Capture the cell that displays the provided text and extract its (X, Y) central coordinate. 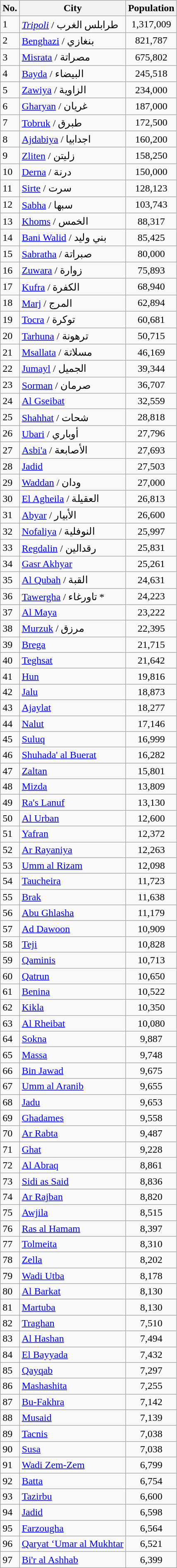
78 (10, 1260)
16 (10, 270)
Ajdabiya / اجدابيا (73, 139)
Ajaylat (73, 708)
25 (10, 417)
93 (10, 1497)
Jadu (73, 1102)
20 (10, 336)
61 (10, 992)
97 (10, 1560)
27 (10, 450)
Khoms / الخمس (73, 221)
23 (10, 385)
17,146 (151, 723)
Al Qubah / القبة (73, 580)
Batta (73, 1481)
62,894 (151, 303)
6 (10, 107)
82 (10, 1323)
Zuwara / زوارة (73, 270)
42 (10, 692)
No. (10, 8)
21 (10, 352)
19 (10, 320)
76 (10, 1228)
33 (10, 548)
Sidi as Said (73, 1181)
Massa (73, 1055)
81 (10, 1307)
11 (10, 188)
Taucheira (73, 881)
96 (10, 1544)
74 (10, 1197)
187,000 (151, 107)
Zliten / زليتن (73, 155)
9,675 (151, 1071)
Msallata / مسلاتة (73, 352)
89 (10, 1433)
Wadi Zem-Zem (73, 1465)
9,887 (151, 1039)
66 (10, 1071)
12,372 (151, 834)
Ghadames (73, 1118)
4 (10, 74)
19,816 (151, 676)
Gasr Akhyar (73, 564)
41 (10, 676)
6,399 (151, 1560)
Brak (73, 897)
30 (10, 499)
7,494 (151, 1339)
Umm al Rizam (73, 865)
8,178 (151, 1276)
40 (10, 660)
85 (10, 1370)
18,873 (151, 692)
50 (10, 818)
63 (10, 1023)
13,809 (151, 787)
17 (10, 287)
10,080 (151, 1023)
34 (10, 564)
8,820 (151, 1197)
Tripoli / طرابلس الغرب (73, 24)
49 (10, 802)
51 (10, 834)
Al Rheibat (73, 1023)
90 (10, 1449)
79 (10, 1276)
821,787 (151, 41)
80,000 (151, 254)
Sorman / صرمان (73, 385)
Qaryat ‘Umar al Mukhtar (73, 1544)
29 (10, 482)
8,861 (151, 1165)
36 (10, 596)
675,802 (151, 57)
75 (10, 1212)
10,650 (151, 976)
88 (10, 1418)
11,723 (151, 881)
24,631 (151, 580)
Suluq (73, 739)
64 (10, 1039)
7 (10, 123)
Martuba (73, 1307)
Wadi Utba (73, 1276)
El Bayyada (73, 1355)
Regdalin / رقدالين (73, 548)
18,277 (151, 708)
13 (10, 221)
Zella (73, 1260)
25,261 (151, 564)
12,098 (151, 865)
55 (10, 897)
47 (10, 771)
Asbi'a / الأصابعة (73, 450)
91 (10, 1465)
27,796 (151, 434)
Ar Rabta (73, 1134)
27,693 (151, 450)
Jalu (73, 692)
Jumayl / الجميل (73, 369)
52 (10, 850)
18 (10, 303)
37 (10, 613)
46,169 (151, 352)
36,707 (151, 385)
70 (10, 1134)
Qaminis (73, 960)
Gharyan / غريان (73, 107)
10,350 (151, 1008)
1,317,009 (151, 24)
8,310 (151, 1244)
9,653 (151, 1102)
54 (10, 881)
2 (10, 41)
7,255 (151, 1386)
Benghazi / بنغازي (73, 41)
172,500 (151, 123)
Bu-Fakhra (73, 1402)
68,940 (151, 287)
Abyar / الأبيار (73, 515)
8,515 (151, 1212)
26 (10, 434)
Al Maya (73, 613)
Musaid (73, 1418)
6,754 (151, 1481)
158,250 (151, 155)
128,123 (151, 188)
26,600 (151, 515)
77 (10, 1244)
Brega (73, 645)
Sirte / سرت (73, 188)
103,743 (151, 205)
7,510 (151, 1323)
25,831 (151, 548)
Teji (73, 944)
86 (10, 1386)
Sabratha / صبراتة (73, 254)
Waddan / ودان (73, 482)
22,395 (151, 629)
Farzougha (73, 1528)
Shuhada' al Buerat (73, 755)
Awjila (73, 1212)
Murzuk / مرزق (73, 629)
Al Urban (73, 818)
Marj / المرج (73, 303)
Benina (73, 992)
10,713 (151, 960)
13,130 (151, 802)
7,297 (151, 1370)
7,142 (151, 1402)
Ad Dawoon (73, 928)
15 (10, 254)
10,828 (151, 944)
Tazirbu (73, 1497)
31 (10, 515)
160,200 (151, 139)
12,263 (151, 850)
Hun (73, 676)
9,487 (151, 1134)
94 (10, 1512)
Bani Walid / بني وليد (73, 238)
Kikla (73, 1008)
69 (10, 1118)
21,642 (151, 660)
23,222 (151, 613)
8,836 (151, 1181)
Al Gseibat (73, 401)
21,715 (151, 645)
Umm al Aranib (73, 1086)
83 (10, 1339)
Derna / درنة (73, 172)
150,000 (151, 172)
Tawergha / تاورغاء * (73, 596)
Nalut (73, 723)
Ras al Hamam (73, 1228)
67 (10, 1086)
Nofaliya / النوفلية (73, 531)
80 (10, 1292)
6,521 (151, 1544)
9,558 (151, 1118)
Ar Rayaniya (73, 850)
56 (10, 913)
24,223 (151, 596)
7,432 (151, 1355)
57 (10, 928)
9,748 (151, 1055)
Zawiya / الزاوية (73, 90)
Tocra / توكرة (73, 320)
26,813 (151, 499)
Al Barkat (73, 1292)
Qatrun (73, 976)
35 (10, 580)
Tarhuna / ترهونة (73, 336)
5 (10, 90)
3 (10, 57)
39,344 (151, 369)
Tobruk / طبرق (73, 123)
245,518 (151, 74)
11,638 (151, 897)
43 (10, 708)
60 (10, 976)
234,000 (151, 90)
12 (10, 205)
7,139 (151, 1418)
44 (10, 723)
9,655 (151, 1086)
65 (10, 1055)
46 (10, 755)
84 (10, 1355)
10,909 (151, 928)
Misrata / مصراتة (73, 57)
28 (10, 466)
85,425 (151, 238)
9 (10, 155)
Mashashita (73, 1386)
25,997 (151, 531)
32 (10, 531)
Bayda / البيضاء (73, 74)
Ghat (73, 1149)
11,179 (151, 913)
Population (151, 8)
6,564 (151, 1528)
75,893 (151, 270)
6,600 (151, 1497)
60,681 (151, 320)
50,715 (151, 336)
Teghsat (73, 660)
Sokna (73, 1039)
15,801 (151, 771)
16,999 (151, 739)
Zaltan (73, 771)
27,503 (151, 466)
92 (10, 1481)
16,282 (151, 755)
6,799 (151, 1465)
73 (10, 1181)
Shahhat / شحات (73, 417)
71 (10, 1149)
45 (10, 739)
1 (10, 24)
8,397 (151, 1228)
48 (10, 787)
Traghan (73, 1323)
32,559 (151, 401)
Tolmeita (73, 1244)
28,818 (151, 417)
Ar Rajban (73, 1197)
8 (10, 139)
10 (10, 172)
27,000 (151, 482)
58 (10, 944)
59 (10, 960)
Bin Jawad (73, 1071)
Ubari / أوباري (73, 434)
38 (10, 629)
Susa (73, 1449)
53 (10, 865)
Sabha / سبها (73, 205)
Yafran (73, 834)
39 (10, 645)
22 (10, 369)
Kufra / الكفرة (73, 287)
Bi'r al Ashhab (73, 1560)
12,600 (151, 818)
Mizda (73, 787)
68 (10, 1102)
10,522 (151, 992)
87 (10, 1402)
Al Hashan (73, 1339)
Ra's Lanuf (73, 802)
72 (10, 1165)
88,317 (151, 221)
8,202 (151, 1260)
62 (10, 1008)
6,598 (151, 1512)
City (73, 8)
Qayqab (73, 1370)
95 (10, 1528)
Abu Ghlasha (73, 913)
9,228 (151, 1149)
Tacnis (73, 1433)
El Agheila / العقيلة (73, 499)
Al Abraq (73, 1165)
14 (10, 238)
24 (10, 401)
